Locate the cell with the specified text and output its (X, Y) center coordinate. 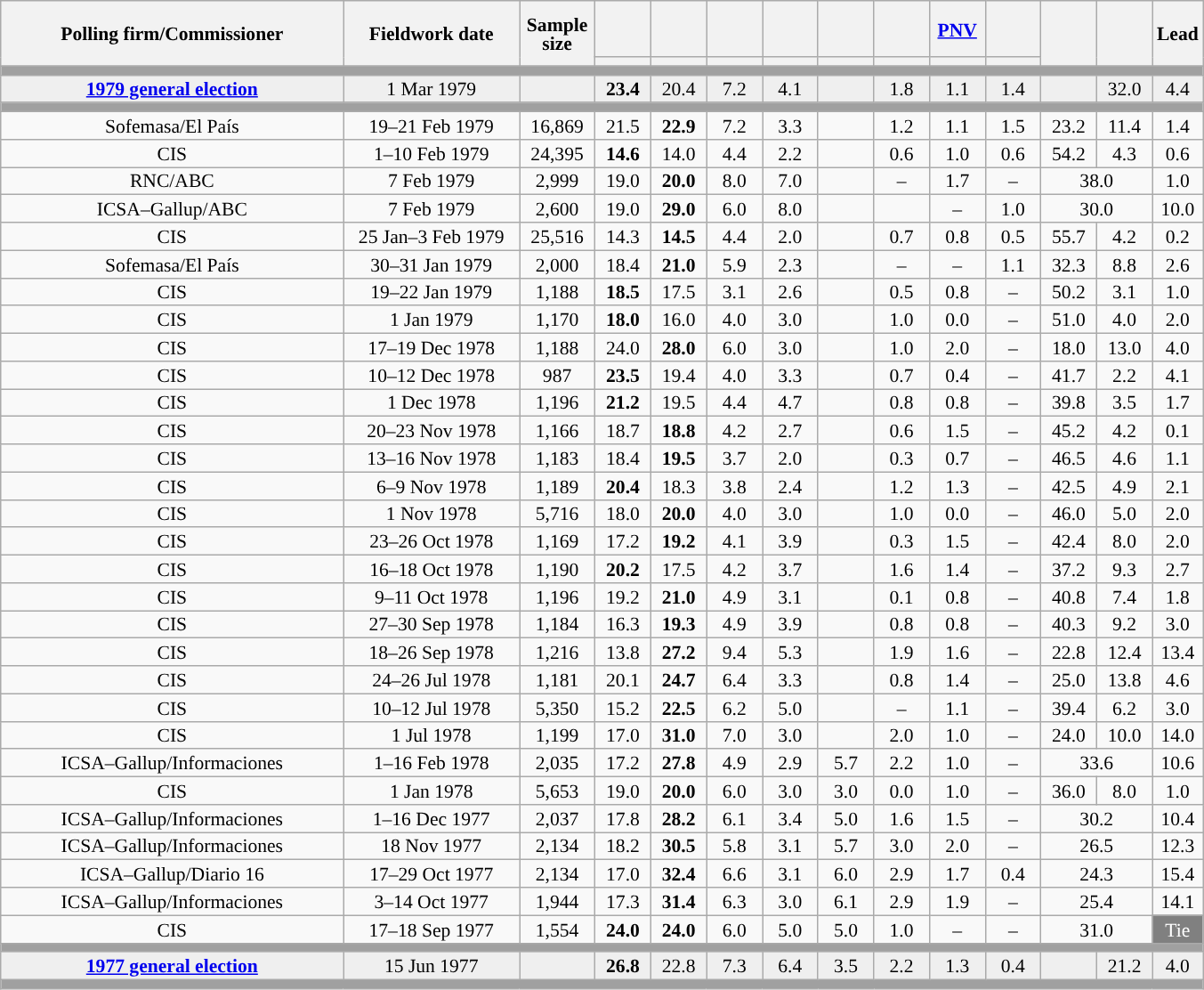
40.8 (1070, 596)
13–16 Nov 1978 (432, 458)
30–31 Jan 1979 (432, 264)
5,716 (557, 513)
26.5 (1096, 846)
17.3 (623, 901)
1,184 (557, 625)
31.4 (678, 901)
32.0 (1125, 89)
14.3 (623, 237)
10.4 (1178, 819)
55.7 (1070, 237)
19–21 Feb 1979 (432, 126)
28.2 (678, 819)
14.5 (678, 237)
30.0 (1096, 208)
39.8 (1070, 402)
RNC/ABC (173, 182)
20.1 (623, 680)
0.2 (1178, 237)
18 Nov 1977 (432, 846)
46.5 (1070, 458)
39.4 (1070, 707)
18.5 (623, 292)
1 Mar 1979 (432, 89)
9.3 (1125, 570)
16–18 Oct 1978 (432, 570)
14.6 (623, 153)
Lead (1178, 34)
10–12 Jul 1978 (432, 707)
1,169 (557, 541)
5.3 (790, 652)
28.0 (678, 347)
42.4 (1070, 541)
54.2 (1070, 153)
15.2 (623, 707)
1,216 (557, 652)
12.4 (1125, 652)
24,395 (557, 153)
51.0 (1070, 321)
5,350 (557, 707)
27–30 Sep 1978 (432, 625)
1 Jan 1979 (432, 321)
46.0 (1070, 513)
6–9 Nov 1978 (432, 486)
19.3 (678, 625)
18.3 (678, 486)
17.8 (623, 819)
22.5 (678, 707)
25 Jan–3 Feb 1979 (432, 237)
987 (557, 376)
3.4 (790, 819)
9.4 (735, 652)
4.7 (790, 402)
23.5 (623, 376)
30.5 (678, 846)
18.8 (678, 431)
16.0 (678, 321)
18.7 (623, 431)
2,999 (557, 182)
30.2 (1096, 819)
15.4 (1178, 874)
27.2 (678, 652)
1,199 (557, 735)
3–14 Oct 1977 (432, 901)
1–16 Dec 1977 (432, 819)
1,190 (557, 570)
12.3 (1178, 846)
22.9 (678, 126)
42.5 (1070, 486)
17–18 Sep 1977 (432, 929)
29.0 (678, 208)
13.4 (1178, 652)
1–16 Feb 1978 (432, 764)
5.8 (735, 846)
16.3 (623, 625)
ICSA–Gallup/ABC (173, 208)
14.1 (1178, 901)
1979 general election (173, 89)
23.4 (623, 89)
Fieldwork date (432, 34)
21.5 (623, 126)
25.4 (1096, 901)
33.6 (1096, 764)
1,944 (557, 901)
19–22 Jan 1979 (432, 292)
41.7 (1070, 376)
15 Jun 1977 (432, 967)
2,037 (557, 819)
2.3 (790, 264)
45.2 (1070, 431)
36.0 (1070, 791)
11.4 (1125, 126)
PNV (958, 28)
9–11 Oct 1978 (432, 596)
25.0 (1070, 680)
1 Jul 1978 (432, 735)
6.3 (735, 901)
25,516 (557, 237)
23.2 (1070, 126)
9.2 (1125, 625)
1,181 (557, 680)
10.6 (1178, 764)
1 Jan 1978 (432, 791)
24–26 Jul 1978 (432, 680)
18–26 Sep 1978 (432, 652)
17–29 Oct 1977 (432, 874)
2.1 (1178, 486)
2,000 (557, 264)
1,554 (557, 929)
Tie (1178, 929)
1,170 (557, 321)
Polling firm/Commissioner (173, 34)
19.4 (678, 376)
1 Nov 1978 (432, 513)
3.8 (735, 486)
8.8 (1125, 264)
7.3 (735, 967)
5.9 (735, 264)
27.8 (678, 764)
37.2 (1070, 570)
2,035 (557, 764)
32.4 (678, 874)
20–23 Nov 1978 (432, 431)
23–26 Oct 1978 (432, 541)
2,600 (557, 208)
1,189 (557, 486)
2.4 (790, 486)
1,183 (557, 458)
16,869 (557, 126)
4.3 (1125, 153)
32.3 (1070, 264)
1–10 Feb 1979 (432, 153)
20.2 (623, 570)
24.3 (1096, 874)
5,653 (557, 791)
50.2 (1070, 292)
38.0 (1096, 182)
ICSA–Gallup/Diario 16 (173, 874)
1977 general election (173, 967)
1,166 (557, 431)
6.6 (735, 874)
26.8 (623, 967)
17–19 Dec 1978 (432, 347)
13.0 (1125, 347)
1 Dec 1978 (432, 402)
7.4 (1125, 596)
10–12 Dec 1978 (432, 376)
18.2 (623, 846)
Sample size (557, 34)
40.3 (1070, 625)
24.7 (678, 680)
